Determine the [X, Y] coordinate at the center of the cell enclosing the given text.  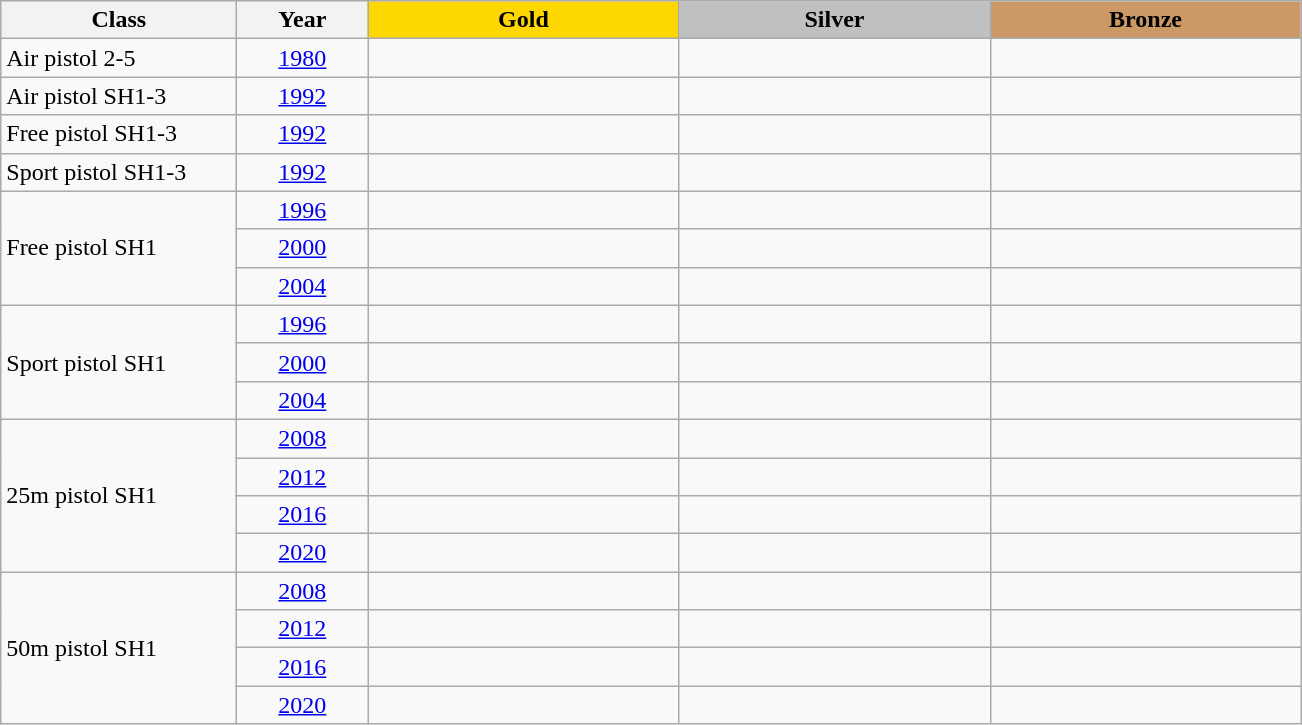
Year [302, 20]
Free pistol SH1 [119, 248]
1980 [302, 58]
Air pistol SH1-3 [119, 96]
Free pistol SH1-3 [119, 134]
Sport pistol SH1-3 [119, 172]
Sport pistol SH1 [119, 362]
Gold [524, 20]
Silver [834, 20]
25m pistol SH1 [119, 495]
Bronze [1146, 20]
50m pistol SH1 [119, 648]
Class [119, 20]
Air pistol 2-5 [119, 58]
